For the text-containing cell, return its midpoint in (X, Y) coordinate format. 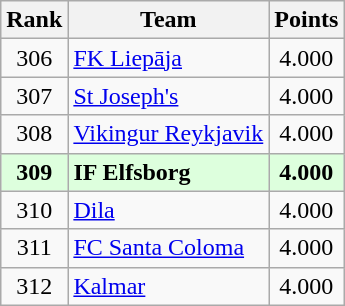
IF Elfsborg (168, 172)
FK Liepāja (168, 58)
Kalmar (168, 286)
309 (34, 172)
Dila (168, 210)
Vikingur Reykjavik (168, 134)
311 (34, 248)
312 (34, 286)
308 (34, 134)
306 (34, 58)
310 (34, 210)
307 (34, 96)
Points (306, 20)
Rank (34, 20)
St Joseph's (168, 96)
FC Santa Coloma (168, 248)
Team (168, 20)
